Capture the cell that displays the provided text and extract its (X, Y) central coordinate. 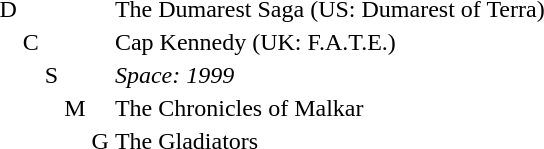
S (51, 75)
M (75, 108)
C (30, 42)
